Extract the (X, Y) coordinate from the center of the cell holding the provided text.  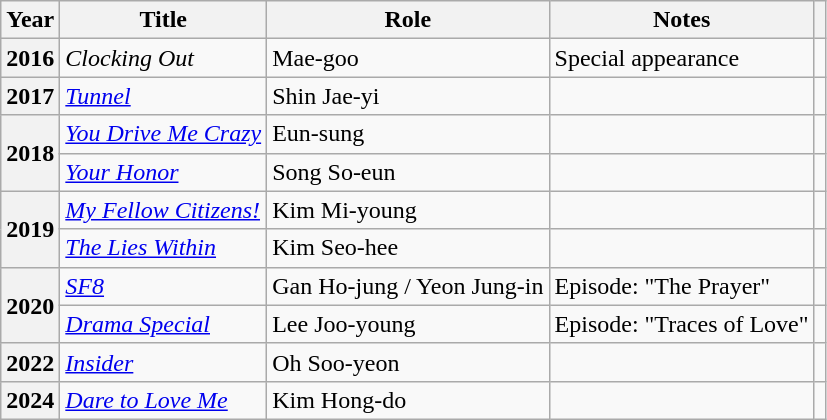
Oh Soo-yeon (408, 362)
2019 (30, 229)
Dare to Love Me (164, 400)
Lee Joo-young (408, 324)
2022 (30, 362)
Kim Mi-young (408, 210)
Eun-sung (408, 134)
Shin Jae-yi (408, 96)
Gan Ho-jung / Yeon Jung-in (408, 286)
2017 (30, 96)
Year (30, 20)
Song So-eun (408, 172)
2018 (30, 153)
Mae-goo (408, 58)
Drama Special (164, 324)
The Lies Within (164, 248)
You Drive Me Crazy (164, 134)
Tunnel (164, 96)
2024 (30, 400)
Role (408, 20)
Special appearance (682, 58)
Your Honor (164, 172)
Clocking Out (164, 58)
Kim Seo-hee (408, 248)
Episode: "The Prayer" (682, 286)
Episode: "Traces of Love" (682, 324)
2020 (30, 305)
Kim Hong-do (408, 400)
2016 (30, 58)
Title (164, 20)
Notes (682, 20)
My Fellow Citizens! (164, 210)
Insider (164, 362)
SF8 (164, 286)
